For the text-containing cell, return its midpoint in [x, y] coordinate format. 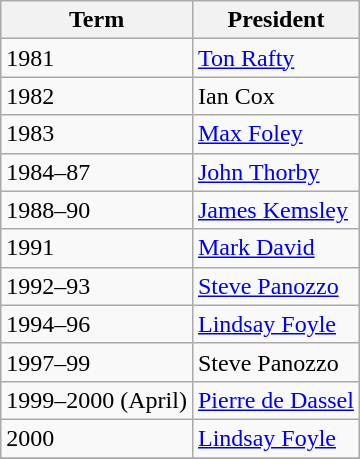
1981 [97, 58]
John Thorby [276, 172]
1999–2000 (April) [97, 400]
1983 [97, 134]
Ian Cox [276, 96]
1997–99 [97, 362]
James Kemsley [276, 210]
1984–87 [97, 172]
Ton Rafty [276, 58]
Max Foley [276, 134]
Pierre de Dassel [276, 400]
1992–93 [97, 286]
Term [97, 20]
1982 [97, 96]
Mark David [276, 248]
1994–96 [97, 324]
1991 [97, 248]
1988–90 [97, 210]
President [276, 20]
2000 [97, 438]
